Extract the (x, y) coordinate from the center of the cell holding the provided text.  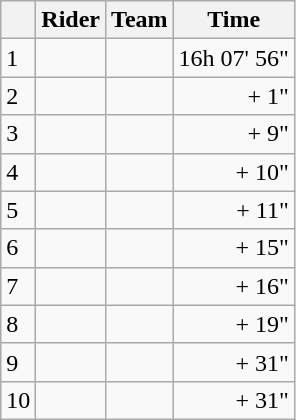
Time (234, 20)
+ 11" (234, 210)
5 (18, 210)
10 (18, 400)
7 (18, 286)
1 (18, 58)
+ 1" (234, 96)
Team (140, 20)
2 (18, 96)
16h 07' 56" (234, 58)
+ 10" (234, 172)
+ 15" (234, 248)
4 (18, 172)
6 (18, 248)
8 (18, 324)
3 (18, 134)
+ 16" (234, 286)
+ 9" (234, 134)
9 (18, 362)
Rider (71, 20)
+ 19" (234, 324)
